Capture the cell that displays the provided text and extract its [x, y] central coordinate. 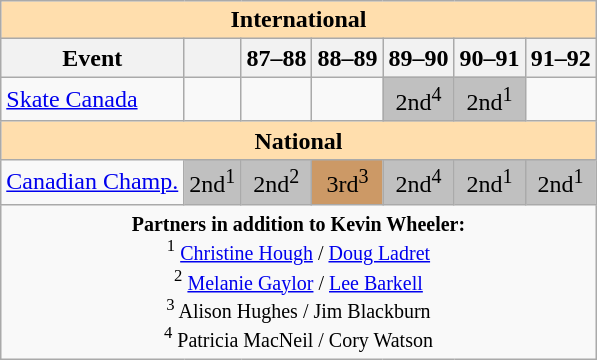
3rd3 [348, 182]
89–90 [418, 58]
National [298, 140]
Event [92, 58]
88–89 [348, 58]
2nd2 [276, 182]
91–92 [560, 58]
Canadian Champ. [92, 182]
International [298, 20]
87–88 [276, 58]
Skate Canada [92, 100]
90–91 [490, 58]
